Extract the [X, Y] coordinate from the center of the cell holding the provided text.  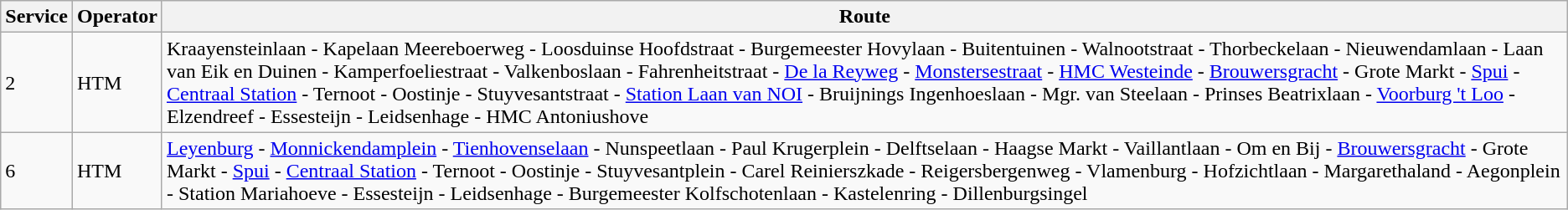
6 [37, 171]
Service [37, 17]
Route [864, 17]
2 [37, 82]
Operator [117, 17]
